Scan for the cell matching the given text and deliver its [x, y] coordinate at center. 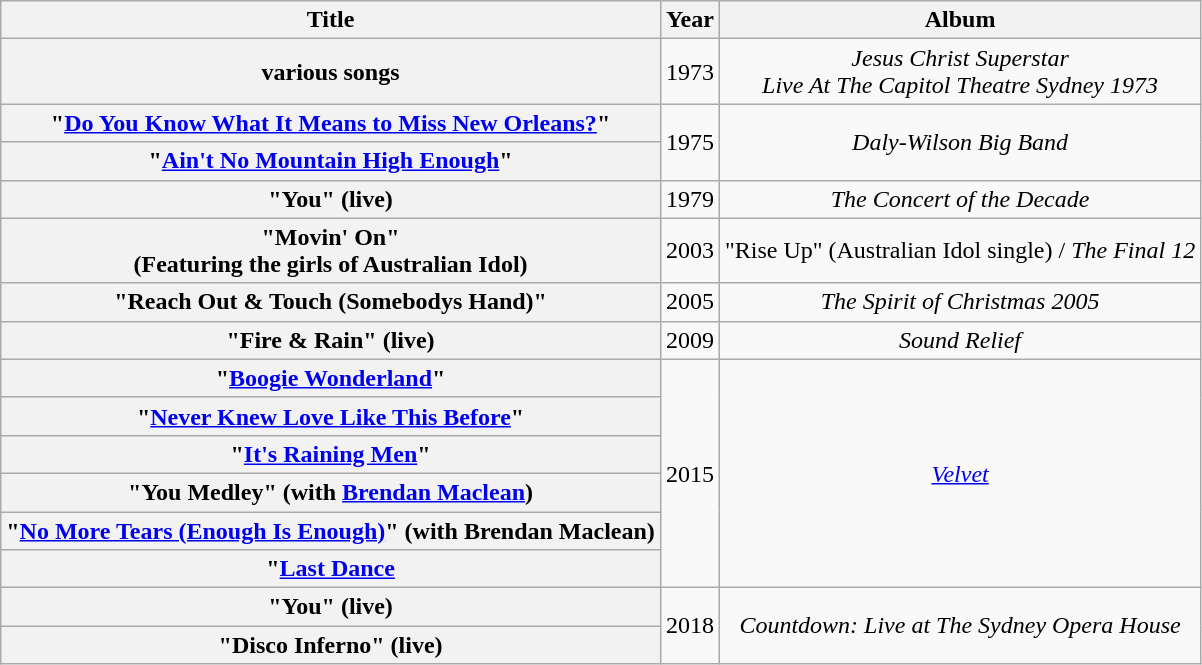
"Movin' On" (Featuring the girls of Australian Idol) [331, 250]
The Concert of the Decade [960, 199]
various songs [331, 72]
Title [331, 20]
1979 [690, 199]
1975 [690, 142]
Album [960, 20]
"It's Raining Men" [331, 454]
"Ain't No Mountain High Enough" [331, 161]
"You Medley" (with Brendan Maclean) [331, 492]
"Boogie Wonderland" [331, 378]
Countdown: Live at The Sydney Opera House [960, 626]
2005 [690, 302]
2018 [690, 626]
1973 [690, 72]
2015 [690, 473]
"Fire & Rain" (live) [331, 340]
2009 [690, 340]
"Do You Know What It Means to Miss New Orleans?" [331, 123]
"Last Dance [331, 569]
The Spirit of Christmas 2005 [960, 302]
Jesus Christ Superstar Live At The Capitol Theatre Sydney 1973 [960, 72]
Year [690, 20]
"No More Tears (Enough Is Enough)" (with Brendan Maclean) [331, 531]
"Rise Up" (Australian Idol single) / The Final 12 [960, 250]
Daly-Wilson Big Band [960, 142]
Sound Relief [960, 340]
"Disco Inferno" (live) [331, 645]
"Never Knew Love Like This Before" [331, 416]
"Reach Out & Touch (Somebodys Hand)" [331, 302]
2003 [690, 250]
Velvet [960, 473]
